Provide the [X, Y] coordinate of the cell's center where the given text is located.  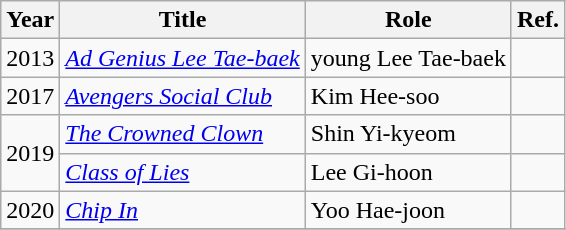
Chip In [182, 210]
Year [30, 20]
2019 [30, 153]
Ad Genius Lee Tae-baek [182, 58]
Yoo Hae-joon [408, 210]
Role [408, 20]
2013 [30, 58]
Avengers Social Club [182, 96]
Kim Hee-soo [408, 96]
2020 [30, 210]
Class of Lies [182, 172]
2017 [30, 96]
young Lee Tae-baek [408, 58]
Title [182, 20]
Ref. [538, 20]
The Crowned Clown [182, 134]
Lee Gi-hoon [408, 172]
Shin Yi-kyeom [408, 134]
